Identify which cell holds the provided text, then report its (x, y) central coordinate. 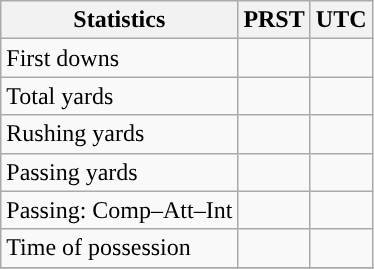
Time of possession (120, 248)
Passing yards (120, 172)
Passing: Comp–Att–Int (120, 210)
First downs (120, 58)
Total yards (120, 96)
Rushing yards (120, 134)
PRST (274, 20)
Statistics (120, 20)
UTC (341, 20)
